From the cell containing the given text, extract its center point as (x, y) coordinate. 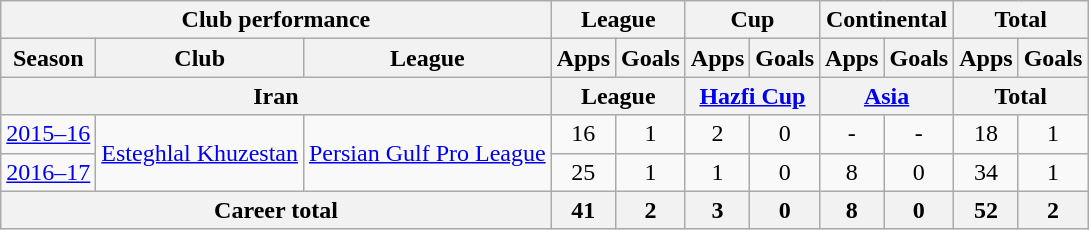
Esteghlal Khuzestan (200, 153)
Club performance (276, 20)
Hazfi Cup (752, 96)
Club (200, 58)
16 (583, 134)
Continental (887, 20)
18 (986, 134)
Career total (276, 210)
Iran (276, 96)
Persian Gulf Pro League (427, 153)
Asia (887, 96)
34 (986, 172)
2015–16 (48, 134)
41 (583, 210)
3 (717, 210)
52 (986, 210)
25 (583, 172)
Season (48, 58)
2016–17 (48, 172)
Cup (752, 20)
